Return [X, Y] of the center of cell containing provided text 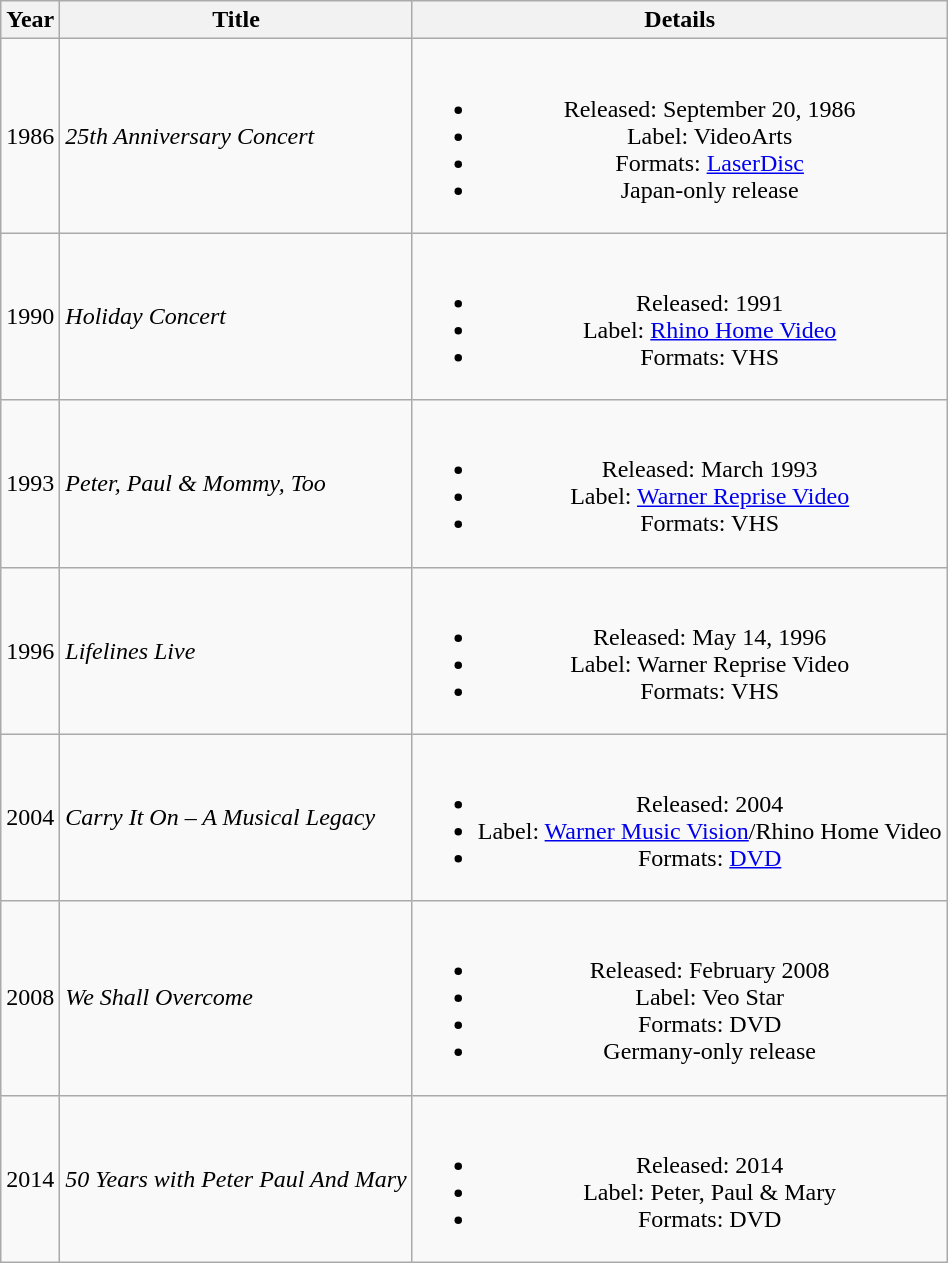
Released: September 20, 1986Label: VideoArtsFormats: LaserDiscJapan-only release [680, 136]
Year [30, 20]
25th Anniversary Concert [236, 136]
Released: May 14, 1996Label: Warner Reprise VideoFormats: VHS [680, 650]
1986 [30, 136]
1993 [30, 484]
1990 [30, 316]
Carry It On – A Musical Legacy [236, 818]
Released: 1991Label: Rhino Home VideoFormats: VHS [680, 316]
2008 [30, 998]
Released: February 2008Label: Veo StarFormats: DVDGermany-only release [680, 998]
Holiday Concert [236, 316]
50 Years with Peter Paul And Mary [236, 1178]
2004 [30, 818]
Released: 2004Label: Warner Music Vision/Rhino Home VideoFormats: DVD [680, 818]
Released: March 1993Label: Warner Reprise VideoFormats: VHS [680, 484]
2014 [30, 1178]
Peter, Paul & Mommy, Too [236, 484]
Released: 2014Label: Peter, Paul & MaryFormats: DVD [680, 1178]
Lifelines Live [236, 650]
Details [680, 20]
We Shall Overcome [236, 998]
1996 [30, 650]
Title [236, 20]
